Determine the [x, y] coordinate at the center of the cell enclosing the given text.  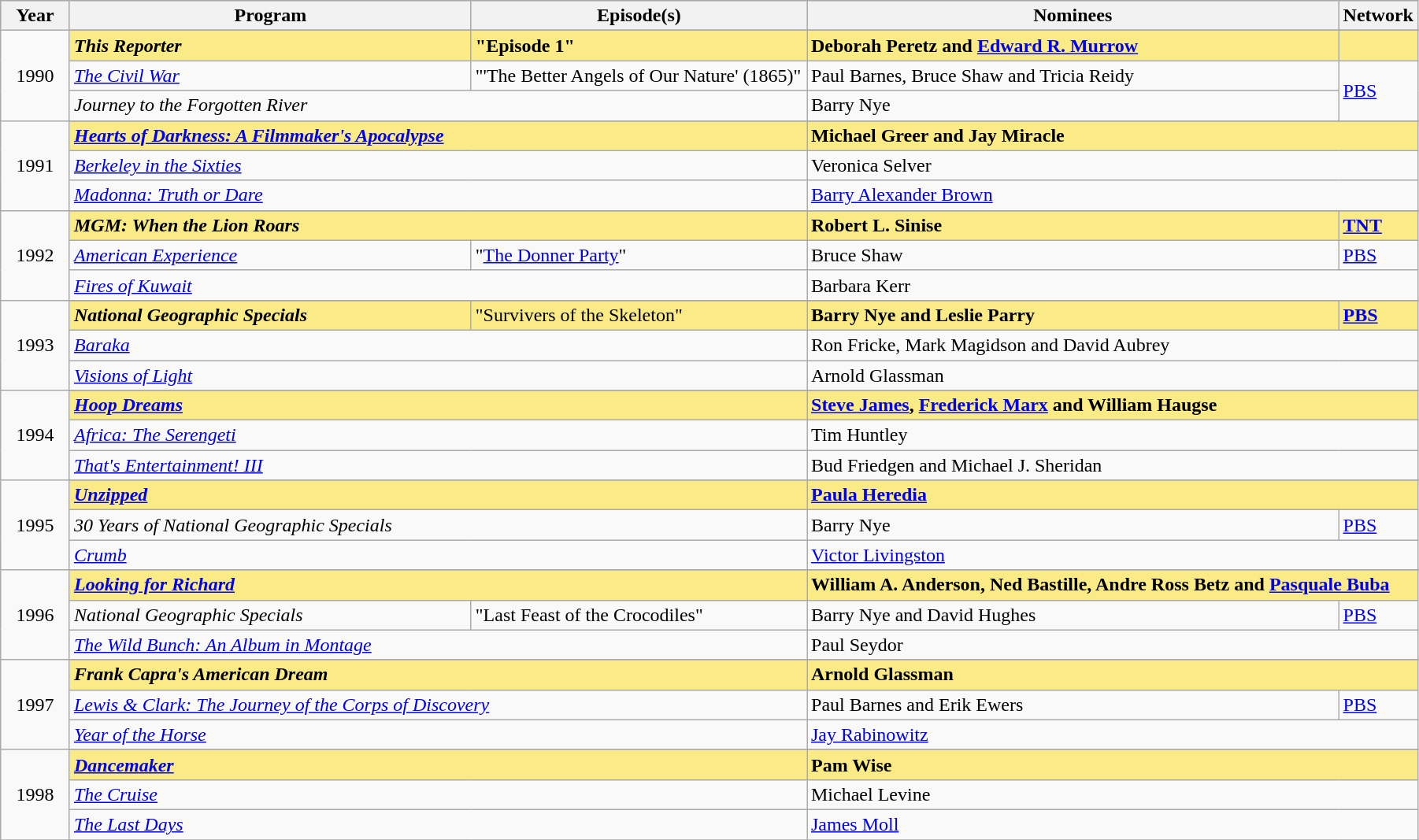
James Moll [1112, 824]
Berkeley in the Sixties [438, 165]
Robert L. Sinise [1073, 225]
The Cruise [438, 794]
Baraka [438, 345]
Bruce Shaw [1073, 255]
"The Donner Party" [639, 255]
1994 [35, 435]
Paul Barnes, Bruce Shaw and Tricia Reidy [1073, 76]
Year of the Horse [438, 735]
Paula Heredia [1112, 495]
Steve James, Frederick Marx and William Haugse [1112, 405]
Victor Livingston [1112, 555]
Barry Nye and David Hughes [1073, 615]
That's Entertainment! III [438, 465]
Africa: The Serengeti [438, 435]
1990 [35, 76]
Network [1378, 16]
Year [35, 16]
Frank Capra's American Dream [438, 675]
Looking for Richard [438, 585]
Bud Friedgen and Michael J. Sheridan [1112, 465]
The Last Days [438, 824]
The Civil War [270, 76]
William A. Anderson, Ned Bastille, Andre Ross Betz and Pasquale Buba [1112, 585]
Madonna: Truth or Dare [438, 195]
Tim Huntley [1112, 435]
Unzipped [438, 495]
30 Years of National Geographic Specials [438, 525]
Veronica Selver [1112, 165]
Barry Alexander Brown [1112, 195]
Michael Levine [1112, 794]
Dancemaker [438, 764]
Nominees [1073, 16]
1997 [35, 705]
1998 [35, 794]
"Episode 1" [639, 46]
"Last Feast of the Crocodiles" [639, 615]
Fires of Kuwait [438, 285]
TNT [1378, 225]
Barbara Kerr [1112, 285]
American Experience [270, 255]
1996 [35, 615]
Paul Seydor [1112, 645]
MGM: When the Lion Roars [438, 225]
Journey to the Forgotten River [438, 105]
Michael Greer and Jay Miracle [1112, 135]
Ron Fricke, Mark Magidson and David Aubrey [1112, 345]
Jay Rabinowitz [1112, 735]
Crumb [438, 555]
1991 [35, 165]
Paul Barnes and Erik Ewers [1073, 705]
Visions of Light [438, 376]
Program [270, 16]
"'The Better Angels of Our Nature' (1865)" [639, 76]
Pam Wise [1112, 764]
Hearts of Darkness: A Filmmaker's Apocalypse [438, 135]
The Wild Bunch: An Album in Montage [438, 645]
1992 [35, 255]
Lewis & Clark: The Journey of the Corps of Discovery [438, 705]
Deborah Peretz and Edward R. Murrow [1073, 46]
This Reporter [270, 46]
1995 [35, 525]
Barry Nye and Leslie Parry [1073, 315]
Hoop Dreams [438, 405]
"Survivers of the Skeleton" [639, 315]
Episode(s) [639, 16]
1993 [35, 345]
